Return the (x, y) coordinate for the center point of the cell that contains the specified text.  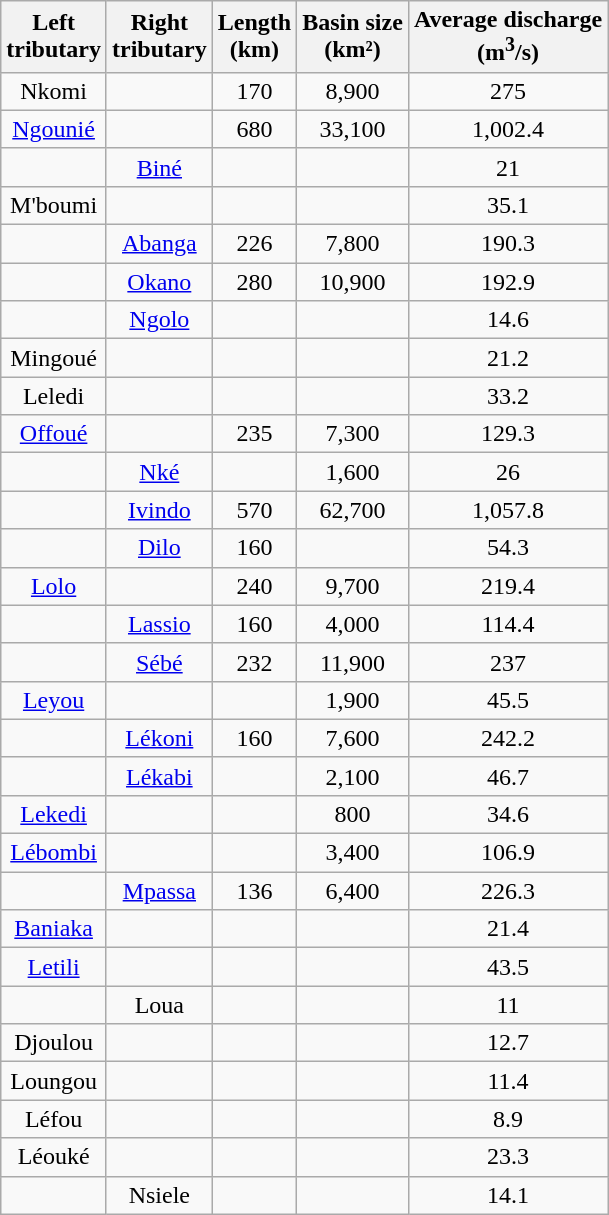
35.1 (508, 205)
45.5 (508, 700)
21.2 (508, 358)
219.4 (508, 586)
Leledi (54, 396)
Offoué (54, 434)
6,400 (353, 891)
7,600 (353, 738)
114.4 (508, 624)
21 (508, 167)
Nkomi (54, 91)
Lékoni (159, 738)
226.3 (508, 891)
1,057.8 (508, 510)
Ngounié (54, 129)
Nsiele (159, 1195)
680 (254, 129)
Loua (159, 1005)
46.7 (508, 776)
136 (254, 891)
570 (254, 510)
Lassio (159, 624)
106.9 (508, 853)
129.3 (508, 434)
Average discharge(m3/s) (508, 37)
26 (508, 472)
Lolo (54, 586)
9,700 (353, 586)
Dilo (159, 548)
Lébombi (54, 853)
14.1 (508, 1195)
1,002.4 (508, 129)
4,000 (353, 624)
33,100 (353, 129)
Okano (159, 282)
7,300 (353, 434)
280 (254, 282)
M'boumi (54, 205)
Lefttributary (54, 37)
21.4 (508, 929)
Lekedi (54, 814)
Ngolo (159, 320)
235 (254, 434)
Sébé (159, 662)
1,600 (353, 472)
Mingoué (54, 358)
Leyou (54, 700)
Letili (54, 967)
Length(km) (254, 37)
43.5 (508, 967)
Loungou (54, 1081)
Abanga (159, 244)
8.9 (508, 1119)
Ivindo (159, 510)
Nké (159, 472)
Basin size(km²) (353, 37)
2,100 (353, 776)
62,700 (353, 510)
Léouké (54, 1157)
232 (254, 662)
14.6 (508, 320)
237 (508, 662)
33.2 (508, 396)
11 (508, 1005)
190.3 (508, 244)
Baniaka (54, 929)
Léfou (54, 1119)
8,900 (353, 91)
11.4 (508, 1081)
10,900 (353, 282)
1,900 (353, 700)
800 (353, 814)
Mpassa (159, 891)
170 (254, 91)
Lékabi (159, 776)
226 (254, 244)
12.7 (508, 1043)
275 (508, 91)
Djoulou (54, 1043)
Biné (159, 167)
34.6 (508, 814)
23.3 (508, 1157)
11,900 (353, 662)
242.2 (508, 738)
Righttributary (159, 37)
7,800 (353, 244)
240 (254, 586)
54.3 (508, 548)
192.9 (508, 282)
3,400 (353, 853)
